Scan for the cell matching the given text and deliver its [X, Y] coordinate at center. 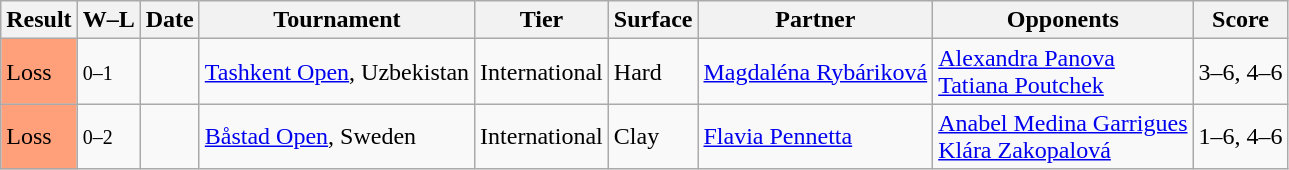
Tashkent Open, Uzbekistan [336, 72]
Opponents [1063, 20]
Magdaléna Rybáriková [816, 72]
Tournament [336, 20]
Clay [653, 136]
Anabel Medina Garrigues Klára Zakopalová [1063, 136]
Result [39, 20]
Hard [653, 72]
Surface [653, 20]
Score [1240, 20]
Tier [542, 20]
0–1 [108, 72]
W–L [108, 20]
Flavia Pennetta [816, 136]
3–6, 4–6 [1240, 72]
Date [170, 20]
Alexandra Panova Tatiana Poutchek [1063, 72]
Båstad Open, Sweden [336, 136]
1–6, 4–6 [1240, 136]
Partner [816, 20]
0–2 [108, 136]
